Capture the cell that displays the provided text and extract its (X, Y) central coordinate. 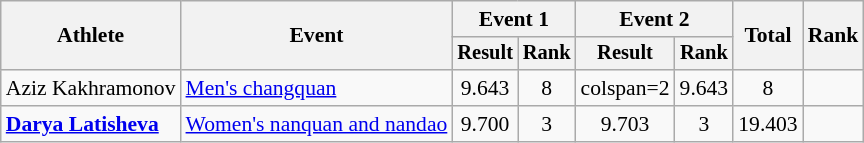
Women's nanquan and nandao (317, 124)
Event 1 (514, 19)
Men's changquan (317, 88)
Total (768, 36)
Event 2 (654, 19)
9.703 (624, 124)
Aziz Kakhramonov (91, 88)
9.700 (485, 124)
colspan=2 (624, 88)
Athlete (91, 36)
Darya Latisheva (91, 124)
Event (317, 36)
19.403 (768, 124)
